Extract the [X, Y] coordinate from the center of the cell holding the provided text.  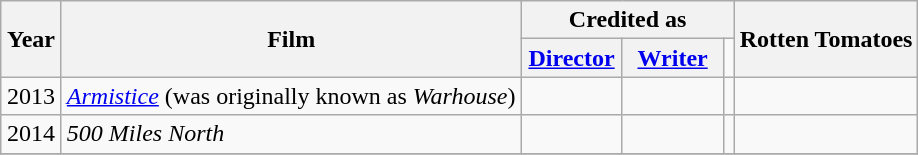
500 Miles North [291, 134]
Year [32, 39]
Credited as [628, 20]
Rotten Tomatoes [826, 39]
Writer [672, 58]
Film [291, 39]
Director [572, 58]
2013 [32, 96]
2014 [32, 134]
Armistice (was originally known as Warhouse) [291, 96]
